Extract the (X, Y) coordinate from the center of the cell holding the provided text.  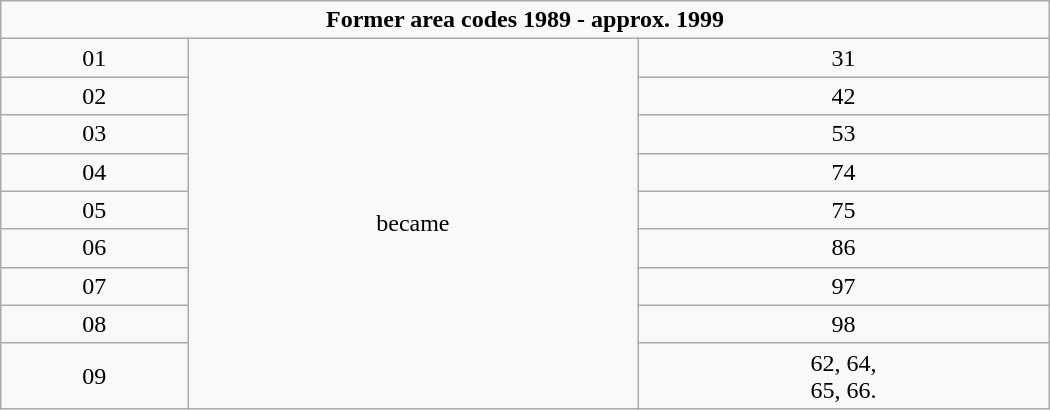
07 (94, 286)
53 (844, 134)
05 (94, 210)
03 (94, 134)
01 (94, 58)
97 (844, 286)
31 (844, 58)
Former area codes 1989 - approx. 1999 (525, 20)
02 (94, 96)
42 (844, 96)
08 (94, 324)
75 (844, 210)
06 (94, 248)
04 (94, 172)
74 (844, 172)
98 (844, 324)
became (413, 224)
86 (844, 248)
62, 64,65, 66. (844, 376)
09 (94, 376)
